Output the [X, Y] coordinate of the center of the cell containing the given text.  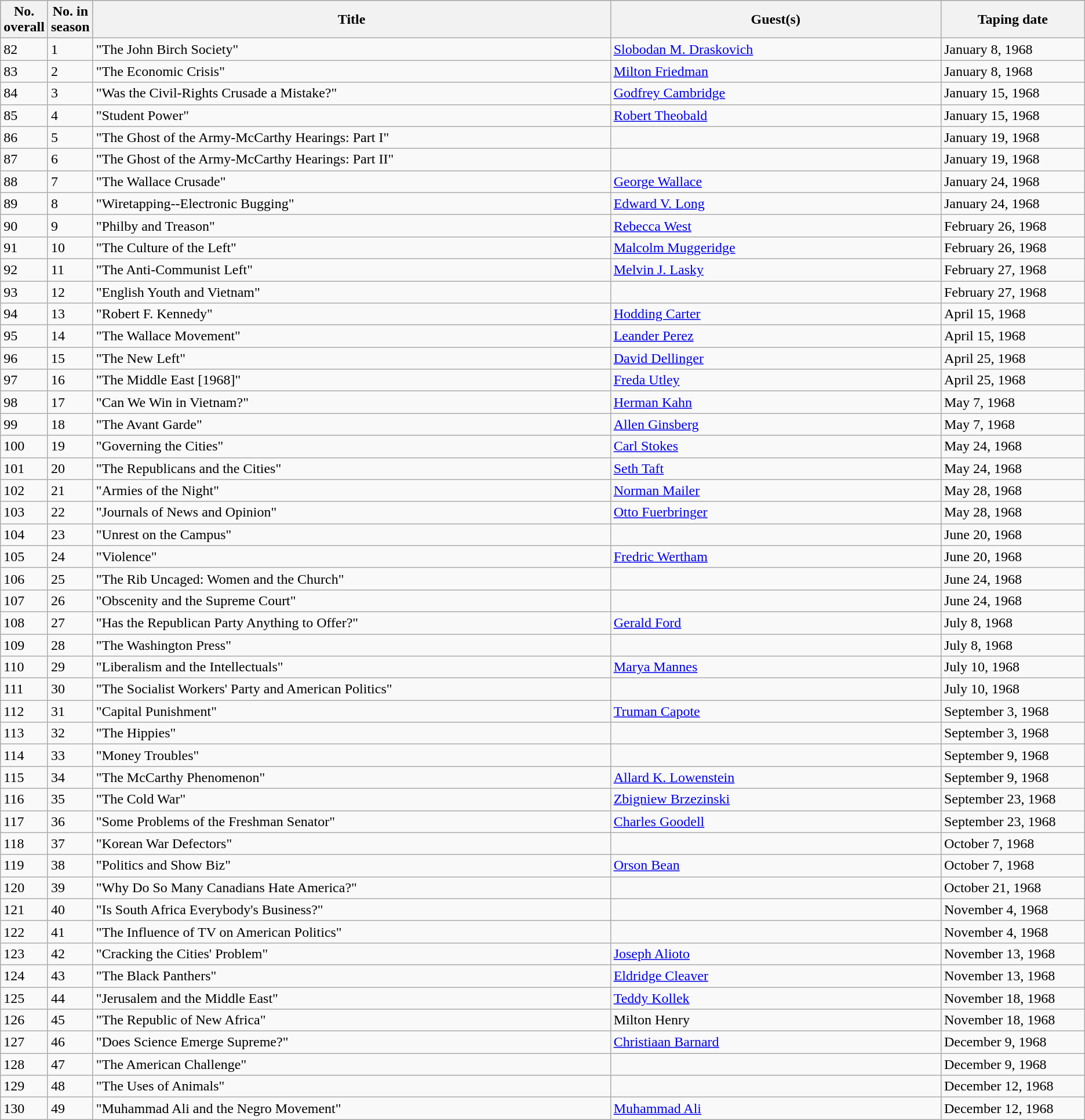
"Was the Civil-Rights Crusade a Mistake?" [351, 93]
"The Wallace Movement" [351, 336]
103 [24, 512]
Zbigniew Brzezinski [775, 799]
"The Cold War" [351, 799]
Edward V. Long [775, 203]
"The Middle East [1968]" [351, 380]
106 [24, 579]
24 [70, 557]
Milton Friedman [775, 71]
89 [24, 203]
35 [70, 799]
"Armies of the Night" [351, 490]
100 [24, 446]
96 [24, 358]
34 [70, 777]
45 [70, 1020]
"Governing the Cities" [351, 446]
41 [70, 932]
107 [24, 601]
"Journals of News and Opinion" [351, 512]
"Does Science Emerge Supreme?" [351, 1042]
"The Anti-Communist Left" [351, 270]
29 [70, 667]
Freda Utley [775, 380]
30 [70, 689]
"The Wallace Crusade" [351, 181]
6 [70, 159]
20 [70, 468]
"Cracking the Cities' Problem" [351, 954]
"The Black Panthers" [351, 976]
"Korean War Defectors" [351, 843]
"Capital Punishment" [351, 711]
"The Socialist Workers' Party and American Politics" [351, 689]
Melvin J. Lasky [775, 270]
93 [24, 292]
October 21, 1968 [1013, 888]
91 [24, 248]
109 [24, 645]
48 [70, 1086]
Taping date [1013, 20]
17 [70, 402]
9 [70, 226]
114 [24, 755]
George Wallace [775, 181]
1 [70, 49]
"Jerusalem and the Middle East" [351, 998]
"The Uses of Animals" [351, 1086]
Allard K. Lowenstein [775, 777]
32 [70, 733]
Robert Theobald [775, 115]
"Unrest on the Campus" [351, 534]
Gerald Ford [775, 623]
Rebecca West [775, 226]
42 [70, 954]
15 [70, 358]
"Can We Win in Vietnam?" [351, 402]
Muhammad Ali [775, 1108]
27 [70, 623]
"The American Challenge" [351, 1064]
37 [70, 843]
"The Influence of TV on American Politics" [351, 932]
"The Republicans and the Cities" [351, 468]
127 [24, 1042]
47 [70, 1064]
"Robert F. Kennedy" [351, 314]
102 [24, 490]
105 [24, 557]
92 [24, 270]
94 [24, 314]
"Wiretapping--Electronic Bugging" [351, 203]
119 [24, 866]
130 [24, 1108]
38 [70, 866]
110 [24, 667]
86 [24, 137]
18 [70, 424]
122 [24, 932]
97 [24, 380]
"Philby and Treason" [351, 226]
Teddy Kollek [775, 998]
Leander Perez [775, 336]
Marya Mannes [775, 667]
36 [70, 821]
"The Culture of the Left" [351, 248]
Christiaan Barnard [775, 1042]
95 [24, 336]
23 [70, 534]
"Some Problems of the Freshman Senator" [351, 821]
118 [24, 843]
11 [70, 270]
Seth Taft [775, 468]
129 [24, 1086]
"Politics and Show Biz" [351, 866]
128 [24, 1064]
40 [70, 910]
117 [24, 821]
"Student Power" [351, 115]
Milton Henry [775, 1020]
7 [70, 181]
3 [70, 93]
43 [70, 976]
"The Ghost of the Army-McCarthy Hearings: Part I" [351, 137]
13 [70, 314]
No.overall [24, 20]
"Why Do So Many Canadians Hate America?" [351, 888]
"Muhammad Ali and the Negro Movement" [351, 1108]
98 [24, 402]
104 [24, 534]
115 [24, 777]
112 [24, 711]
19 [70, 446]
123 [24, 954]
Truman Capote [775, 711]
Godfrey Cambridge [775, 93]
82 [24, 49]
"The McCarthy Phenomenon" [351, 777]
"The Republic of New Africa" [351, 1020]
"The Rib Uncaged: Women and the Church" [351, 579]
5 [70, 137]
Orson Bean [775, 866]
Otto Fuerbringer [775, 512]
"The John Birch Society" [351, 49]
"Money Troubles" [351, 755]
"The Washington Press" [351, 645]
111 [24, 689]
"The Ghost of the Army-McCarthy Hearings: Part II" [351, 159]
Malcolm Muggeridge [775, 248]
Title [351, 20]
120 [24, 888]
"English Youth and Vietnam" [351, 292]
126 [24, 1020]
Hodding Carter [775, 314]
Charles Goodell [775, 821]
No. inseason [70, 20]
10 [70, 248]
124 [24, 976]
"Obscenity and the Supreme Court" [351, 601]
8 [70, 203]
121 [24, 910]
85 [24, 115]
"Liberalism and the Intellectuals" [351, 667]
Eldridge Cleaver [775, 976]
"The Avant Garde" [351, 424]
88 [24, 181]
Herman Kahn [775, 402]
4 [70, 115]
"Has the Republican Party Anything to Offer?" [351, 623]
25 [70, 579]
"The New Left" [351, 358]
Fredric Wertham [775, 557]
16 [70, 380]
116 [24, 799]
2 [70, 71]
87 [24, 159]
31 [70, 711]
26 [70, 601]
39 [70, 888]
Joseph Alioto [775, 954]
14 [70, 336]
Guest(s) [775, 20]
David Dellinger [775, 358]
"The Hippies" [351, 733]
125 [24, 998]
21 [70, 490]
101 [24, 468]
22 [70, 512]
12 [70, 292]
"The Economic Crisis" [351, 71]
33 [70, 755]
49 [70, 1108]
"Violence" [351, 557]
90 [24, 226]
Allen Ginsberg [775, 424]
99 [24, 424]
28 [70, 645]
"Is South Africa Everybody's Business?" [351, 910]
108 [24, 623]
Norman Mailer [775, 490]
83 [24, 71]
Carl Stokes [775, 446]
113 [24, 733]
44 [70, 998]
Slobodan M. Draskovich [775, 49]
84 [24, 93]
46 [70, 1042]
